Output the [X, Y] coordinate of the center of the cell containing the given text.  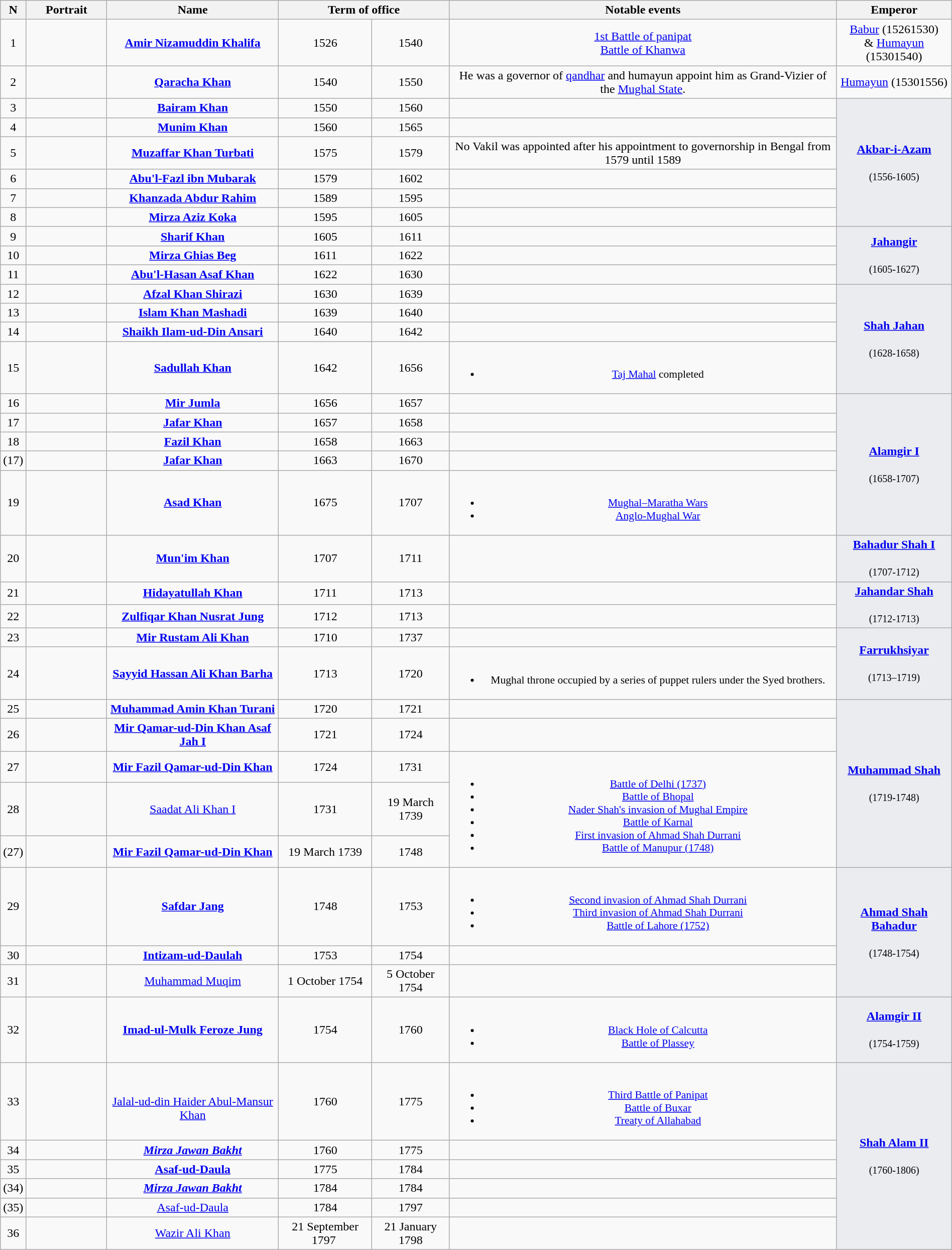
Ahmad Shah Bahadur(1748-1754) [894, 932]
1602 [411, 179]
24 [13, 673]
Shaikh Ilam-ud-Din Ansari [193, 332]
Mir Rustam Ali Khan [193, 637]
(34) [13, 1188]
33 [13, 1102]
Emperor [894, 10]
Mir Jumla [193, 403]
Taj Mahal completed [643, 368]
Babur (15261530)& Humayun (15301540) [894, 43]
10 [13, 255]
21 [13, 593]
Jahangir(1605-1627) [894, 255]
7 [13, 198]
12 [13, 294]
Notable events [643, 10]
8 [13, 217]
15 [13, 368]
Shah Jahan(1628-1658) [894, 339]
32 [13, 1030]
19 [13, 503]
Abu'l-Fazl ibn Mubarak [193, 179]
25 [13, 709]
9 [13, 236]
14 [13, 332]
Portrait [66, 10]
Mir Qamar-ud-Din Khan Asaf Jah I [193, 735]
Black Hole of CalcuttaBattle of Plassey [643, 1030]
Alamgir I(1658-1707) [894, 465]
Akbar-i-Azam(1556-1605) [894, 163]
Jahandar Shah(1712-1713) [894, 605]
Jalal-ud-din Haider Abul-Mansur Khan [193, 1102]
3 [13, 108]
Fazil Khan [193, 441]
No Vakil was appointed after his appointment to governorship in Bengal from 1579 until 1589 [643, 153]
Qaracha Khan [193, 82]
Imad-ul-Mulk Feroze Jung [193, 1030]
Muzaffar Khan Turbati [193, 153]
Islam Khan Mashadi [193, 313]
1589 [325, 198]
1712 [325, 616]
(35) [13, 1207]
1575 [325, 153]
Mughal–Maratha WarsAnglo-Mughal War [643, 503]
4 [13, 127]
Afzal Khan Shirazi [193, 294]
30 [13, 955]
Munim Khan [193, 127]
2 [13, 82]
21 January 1798 [411, 1233]
Sayyid Hassan Ali Khan Barha [193, 673]
1710 [325, 637]
1670 [411, 461]
5 [13, 153]
1st Battle of panipatBattle of Khanwa [643, 43]
1675 [325, 503]
Muhammad Amin Khan Turani [193, 709]
28 [13, 810]
29 [13, 906]
Mirza Aziz Koka [193, 217]
Wazir Ali Khan [193, 1233]
23 [13, 637]
He was a governor of qandhar and humayun appoint him as Grand-Vizier of the Mughal State. [643, 82]
Third Battle of PanipatBattle of BuxarTreaty of Allahabad [643, 1102]
22 [13, 616]
Khanzada Abdur Rahim [193, 198]
6 [13, 179]
Shah Alam II(1760-1806) [894, 1156]
1526 [325, 43]
Mun'im Khan [193, 558]
1 [13, 43]
1565 [411, 127]
Hidayatullah Khan [193, 593]
Safdar Jang [193, 906]
Term of office [364, 10]
36 [13, 1233]
1797 [411, 1207]
Bairam Khan [193, 108]
26 [13, 735]
Amir Nizamuddin Khalifa [193, 43]
N [13, 10]
Sharif Khan [193, 236]
13 [13, 313]
18 [13, 441]
Intizam-ud-Daulah [193, 955]
5 October 1754 [411, 981]
Abu'l-Hasan Asaf Khan [193, 274]
Second invasion of Ahmad Shah DurraniThird invasion of Ahmad Shah DurraniBattle of Lahore (1752) [643, 906]
Bahadur Shah I(1707-1712) [894, 558]
Mirza Ghias Beg [193, 255]
1737 [411, 637]
Alamgir II(1754-1759) [894, 1030]
Sadullah Khan [193, 368]
Humayun (15301556) [894, 82]
Saadat Ali Khan I [193, 810]
31 [13, 981]
20 [13, 558]
17 [13, 422]
(17) [13, 461]
35 [13, 1169]
34 [13, 1150]
Mughal throne occupied by a series of puppet rulers under the Syed brothers. [643, 673]
Name [193, 10]
11 [13, 274]
Zulfiqar Khan Nusrat Jung [193, 616]
1 October 1754 [325, 981]
(27) [13, 852]
16 [13, 403]
Muhammad Muqim [193, 981]
Asad Khan [193, 503]
21 September 1797 [325, 1233]
27 [13, 767]
Muhammad Shah(1719-1748) [894, 783]
Farrukhsiyar(1713–1719) [894, 663]
